Determine the [x, y] coordinate at the center of the cell enclosing the given text.  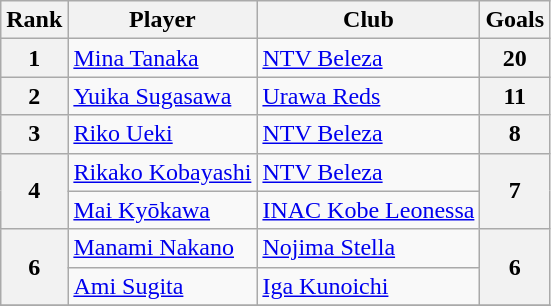
Ami Sugita [162, 286]
Urawa Reds [368, 96]
7 [515, 191]
Rikako Kobayashi [162, 172]
Riko Ueki [162, 134]
Mai Kyōkawa [162, 210]
Nojima Stella [368, 248]
1 [34, 58]
3 [34, 134]
Club [368, 20]
INAC Kobe Leonessa [368, 210]
Rank [34, 20]
Manami Nakano [162, 248]
20 [515, 58]
Player [162, 20]
Iga Kunoichi [368, 286]
4 [34, 191]
11 [515, 96]
Yuika Sugasawa [162, 96]
8 [515, 134]
2 [34, 96]
Goals [515, 20]
Mina Tanaka [162, 58]
